Return the [X, Y] coordinate for the center point of the cell that contains the specified text.  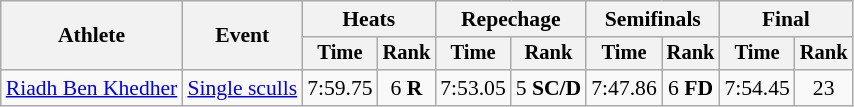
Riadh Ben Khedher [92, 88]
6 FD [691, 88]
23 [824, 88]
7:59.75 [340, 88]
Semifinals [652, 19]
Event [242, 36]
Athlete [92, 36]
7:53.05 [472, 88]
7:47.86 [624, 88]
Final [786, 19]
6 R [407, 88]
5 SC/D [549, 88]
Heats [368, 19]
Single sculls [242, 88]
7:54.45 [756, 88]
Repechage [510, 19]
